Return the (X, Y) coordinate for the center point of the cell that contains the specified text.  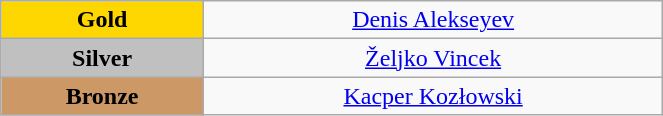
Gold (102, 20)
Željko Vincek (432, 58)
Silver (102, 58)
Bronze (102, 96)
Denis Alekseyev (432, 20)
Kacper Kozłowski (432, 96)
